Detect which cell encompasses the target text, then output its (x, y) center coordinate. 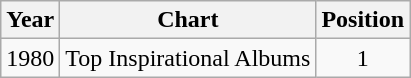
1 (363, 58)
Chart (188, 20)
1980 (30, 58)
Top Inspirational Albums (188, 58)
Position (363, 20)
Year (30, 20)
